Return the [x, y] coordinate for the center point of the cell that contains the specified text.  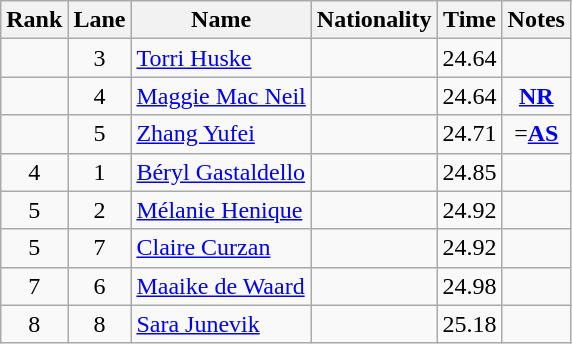
Béryl Gastaldello [221, 172]
Sara Junevik [221, 324]
1 [100, 172]
Rank [34, 20]
25.18 [470, 324]
24.85 [470, 172]
24.71 [470, 134]
Zhang Yufei [221, 134]
Torri Huske [221, 58]
Lane [100, 20]
Mélanie Henique [221, 210]
2 [100, 210]
24.98 [470, 286]
=AS [536, 134]
6 [100, 286]
Name [221, 20]
Notes [536, 20]
3 [100, 58]
Maggie Mac Neil [221, 96]
Claire Curzan [221, 248]
Maaike de Waard [221, 286]
Time [470, 20]
Nationality [374, 20]
NR [536, 96]
